Capture the cell that displays the provided text and extract its [x, y] central coordinate. 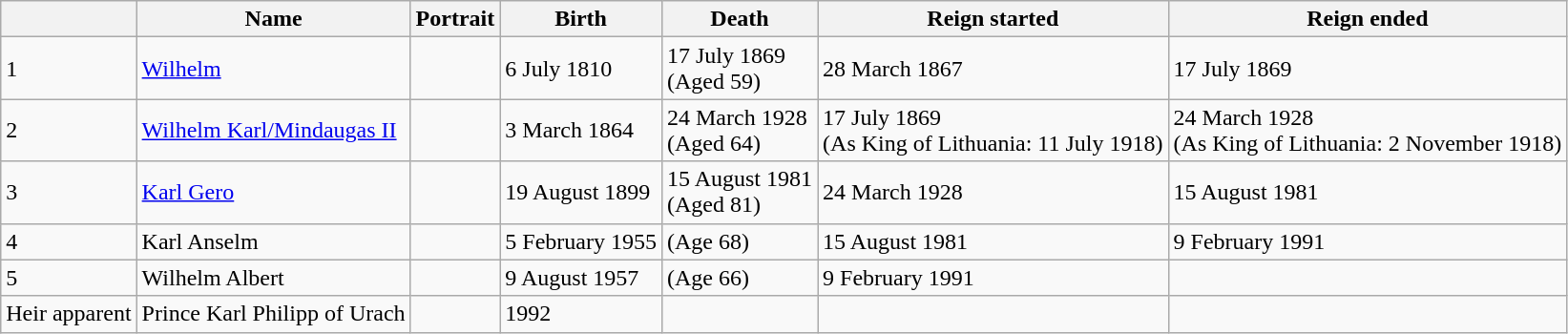
28 March 1867 [993, 69]
6 July 1810 [581, 69]
17 July 1869 [1368, 69]
Reign ended [1368, 19]
Portrait [455, 19]
Wilhelm Albert [273, 278]
Death [739, 19]
3 March 1864 [581, 130]
24 March 1928(As King of Lithuania: 2 November 1918) [1368, 130]
Karl Anselm [273, 241]
17 July 1869(As King of Lithuania: 11 July 1918) [993, 130]
Birth [581, 19]
9 August 1957 [581, 278]
Name [273, 19]
24 March 1928 [993, 193]
24 March 1928(Aged 64) [739, 130]
Reign started [993, 19]
4 [69, 241]
3 [69, 193]
17 July 1869(Aged 59) [739, 69]
5 February 1955 [581, 241]
Karl Gero [273, 193]
(Age 68) [739, 241]
Prince Karl Philipp of Urach [273, 314]
15 August 1981(Aged 81) [739, 193]
2 [69, 130]
1992 [581, 314]
5 [69, 278]
19 August 1899 [581, 193]
Wilhelm [273, 69]
Wilhelm Karl/Mindaugas II [273, 130]
Heir apparent [69, 314]
1 [69, 69]
(Age 66) [739, 278]
